Determine the (x, y) coordinate at the center of the cell enclosing the given text.  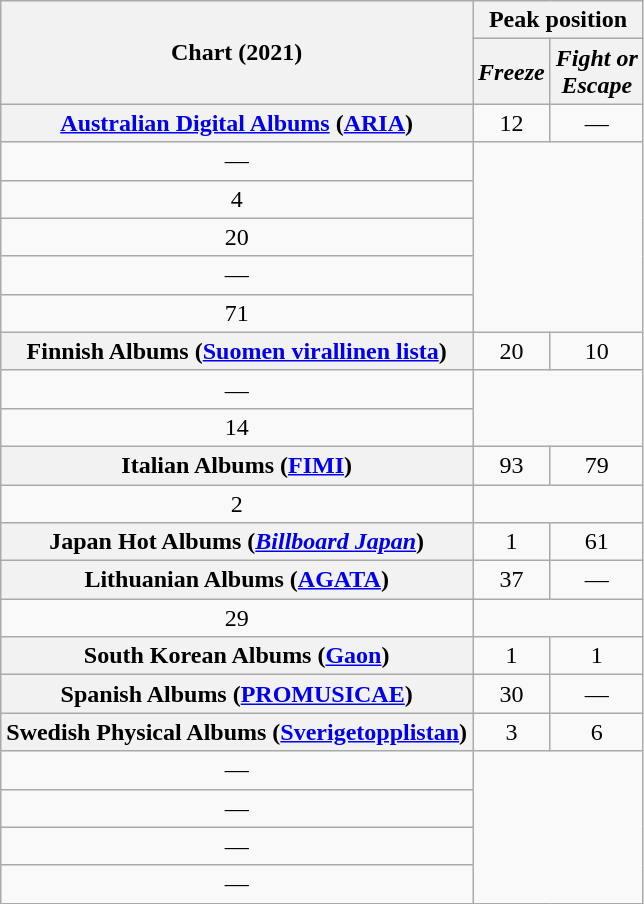
2 (237, 503)
Swedish Physical Albums (Sverigetopplistan) (237, 732)
61 (596, 542)
Fight orEscape (596, 72)
Finnish Albums (Suomen virallinen lista) (237, 351)
71 (237, 313)
93 (512, 465)
Italian Albums (FIMI) (237, 465)
3 (512, 732)
Japan Hot Albums (Billboard Japan) (237, 542)
14 (237, 427)
29 (237, 618)
Freeze (512, 72)
Peak position (558, 20)
Chart (2021) (237, 52)
Australian Digital Albums (ARIA) (237, 123)
10 (596, 351)
79 (596, 465)
South Korean Albums (Gaon) (237, 656)
12 (512, 123)
6 (596, 732)
Lithuanian Albums (AGATA) (237, 580)
Spanish Albums (PROMUSICAE) (237, 694)
37 (512, 580)
4 (237, 199)
30 (512, 694)
